Return the [x, y] coordinate for the center point of the cell that contains the specified text.  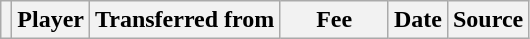
Player [51, 20]
Transferred from [185, 20]
Date [418, 20]
Fee [334, 20]
Source [488, 20]
